Find where the given text appears and provide that cell's center as (x, y) coordinate. 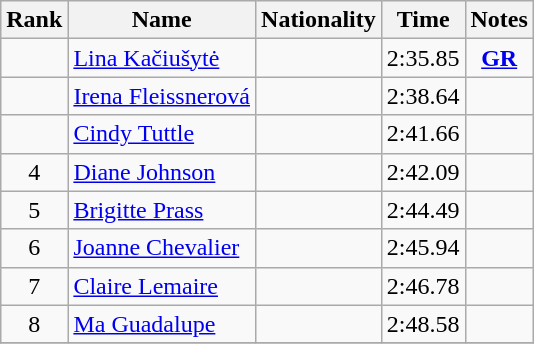
8 (34, 324)
Name (162, 20)
Lina Kačiušytė (162, 58)
Diane Johnson (162, 172)
5 (34, 210)
6 (34, 248)
Irena Fleissnerová (162, 96)
2:46.78 (423, 286)
Nationality (319, 20)
Brigitte Prass (162, 210)
Notes (499, 20)
2:48.58 (423, 324)
2:41.66 (423, 134)
Rank (34, 20)
Claire Lemaire (162, 286)
4 (34, 172)
7 (34, 286)
GR (499, 58)
Ma Guadalupe (162, 324)
2:45.94 (423, 248)
2:44.49 (423, 210)
2:38.64 (423, 96)
Time (423, 20)
Joanne Chevalier (162, 248)
Cindy Tuttle (162, 134)
2:35.85 (423, 58)
2:42.09 (423, 172)
